Capture the cell that displays the provided text and extract its (x, y) central coordinate. 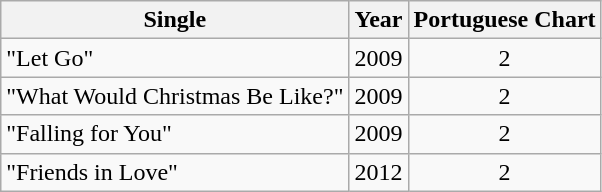
Portuguese Chart (504, 20)
"What Would Christmas Be Like?" (175, 96)
"Falling for You" (175, 134)
Year (378, 20)
"Let Go" (175, 58)
2012 (378, 172)
Single (175, 20)
"Friends in Love" (175, 172)
